Identify which cell holds the provided text, then report its (X, Y) central coordinate. 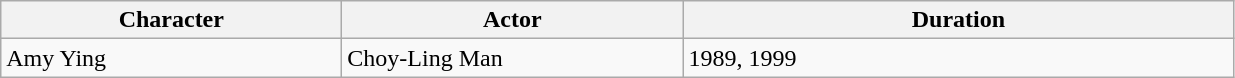
Duration (958, 20)
Amy Ying (172, 58)
Actor (512, 20)
Character (172, 20)
1989, 1999 (958, 58)
Choy-Ling Man (512, 58)
